Scan for the cell matching the given text and deliver its [x, y] coordinate at center. 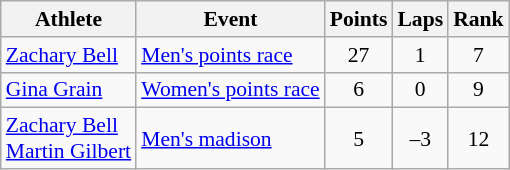
7 [478, 55]
27 [359, 55]
Event [230, 19]
0 [420, 90]
12 [478, 138]
–3 [420, 138]
Zachary Bell [68, 55]
Men's points race [230, 55]
5 [359, 138]
Athlete [68, 19]
Women's points race [230, 90]
Gina Grain [68, 90]
Men's madison [230, 138]
6 [359, 90]
Laps [420, 19]
Points [359, 19]
1 [420, 55]
Rank [478, 19]
Zachary Bell Martin Gilbert [68, 138]
9 [478, 90]
